Return the [X, Y] coordinate for the center point of the cell that contains the specified text.  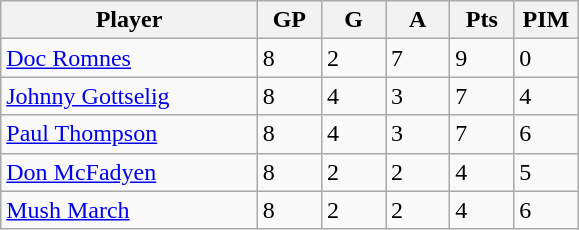
Doc Romnes [130, 58]
9 [482, 58]
Pts [482, 20]
0 [546, 58]
GP [289, 20]
Player [130, 20]
Johnny Gottselig [130, 96]
PIM [546, 20]
Don McFadyen [130, 172]
5 [546, 172]
Mush March [130, 210]
Paul Thompson [130, 134]
A [418, 20]
G [353, 20]
